Return [x, y] of the center of cell containing provided text 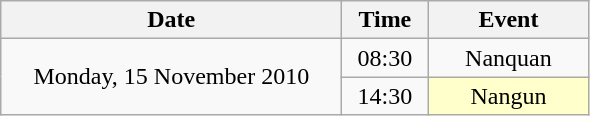
08:30 [385, 58]
Nanquan [508, 58]
Date [172, 20]
Event [508, 20]
14:30 [385, 96]
Time [385, 20]
Nangun [508, 96]
Monday, 15 November 2010 [172, 77]
